For the text-containing cell, return its midpoint in [X, Y] coordinate format. 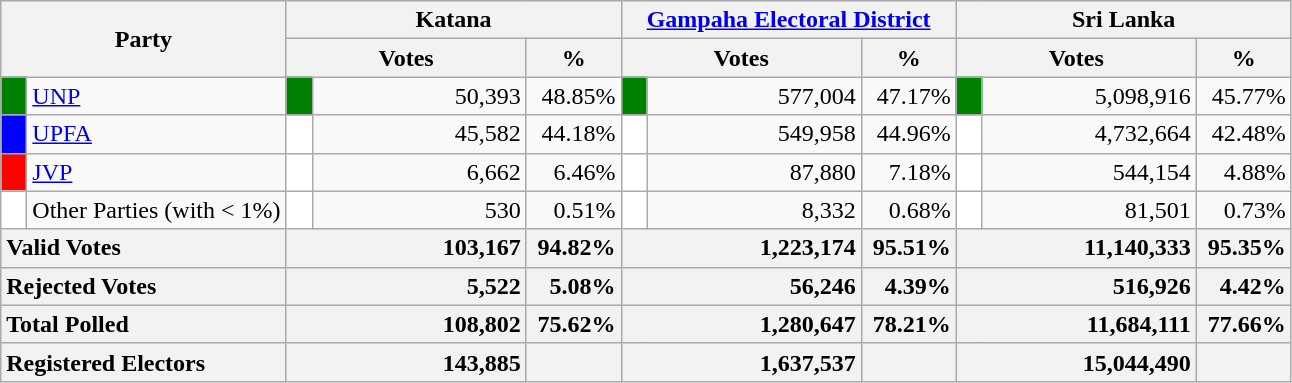
81,501 [1089, 210]
4.42% [1244, 286]
Katana [454, 20]
11,140,333 [1076, 248]
56,246 [741, 286]
Valid Votes [144, 248]
6.46% [574, 172]
47.17% [908, 96]
50,393 [419, 96]
UPFA [156, 134]
4,732,664 [1089, 134]
6,662 [419, 172]
7.18% [908, 172]
87,880 [754, 172]
Registered Electors [144, 362]
4.88% [1244, 172]
45,582 [419, 134]
5.08% [574, 286]
1,223,174 [741, 248]
577,004 [754, 96]
94.82% [574, 248]
95.51% [908, 248]
0.73% [1244, 210]
Rejected Votes [144, 286]
44.96% [908, 134]
Party [144, 39]
549,958 [754, 134]
516,926 [1076, 286]
78.21% [908, 324]
UNP [156, 96]
44.18% [574, 134]
103,167 [406, 248]
42.48% [1244, 134]
Other Parties (with < 1%) [156, 210]
143,885 [406, 362]
5,098,916 [1089, 96]
15,044,490 [1076, 362]
5,522 [406, 286]
48.85% [574, 96]
11,684,111 [1076, 324]
Sri Lanka [1124, 20]
45.77% [1244, 96]
4.39% [908, 286]
Gampaha Electoral District [788, 20]
530 [419, 210]
108,802 [406, 324]
8,332 [754, 210]
JVP [156, 172]
95.35% [1244, 248]
75.62% [574, 324]
0.68% [908, 210]
1,280,647 [741, 324]
Total Polled [144, 324]
1,637,537 [741, 362]
544,154 [1089, 172]
77.66% [1244, 324]
0.51% [574, 210]
